Provide the (x, y) coordinate of the cell's center where the given text is located.  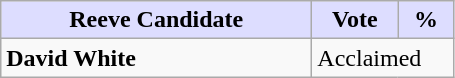
% (426, 20)
Reeve Candidate (156, 20)
Acclaimed (383, 58)
David White (156, 58)
Vote (355, 20)
